Locate the cell with the specified text and output its (X, Y) center coordinate. 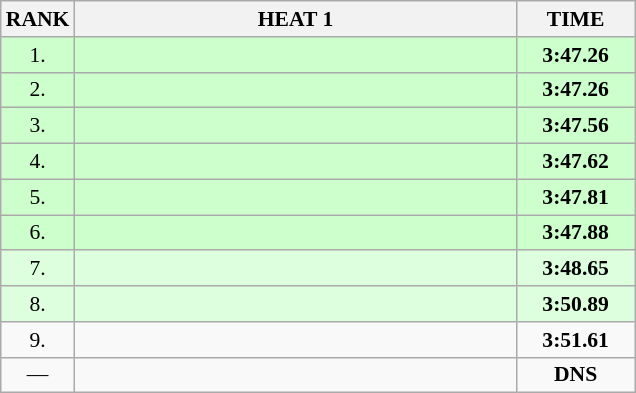
5. (38, 197)
2. (38, 90)
6. (38, 233)
3:51.61 (576, 340)
3:50.89 (576, 304)
1. (38, 55)
3. (38, 126)
3:47.56 (576, 126)
3:47.81 (576, 197)
3:47.88 (576, 233)
TIME (576, 19)
7. (38, 269)
8. (38, 304)
HEAT 1 (295, 19)
DNS (576, 375)
9. (38, 340)
3:47.62 (576, 162)
— (38, 375)
3:48.65 (576, 269)
4. (38, 162)
RANK (38, 19)
